Capture the cell that displays the provided text and extract its (x, y) central coordinate. 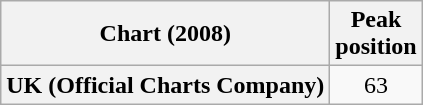
63 (376, 85)
Chart (2008) (166, 34)
Peakposition (376, 34)
UK (Official Charts Company) (166, 85)
